Return [X, Y] of the center of cell containing provided text 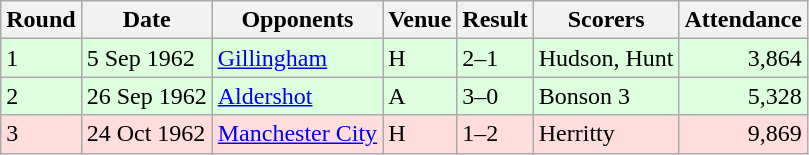
Venue [420, 20]
2 [41, 96]
1 [41, 58]
26 Sep 1962 [146, 96]
Opponents [297, 20]
5,328 [743, 96]
9,869 [743, 134]
3 [41, 134]
Manchester City [297, 134]
24 Oct 1962 [146, 134]
1–2 [495, 134]
Date [146, 20]
Bonson 3 [606, 96]
3–0 [495, 96]
Herritty [606, 134]
A [420, 96]
Scorers [606, 20]
Attendance [743, 20]
Aldershot [297, 96]
3,864 [743, 58]
2–1 [495, 58]
5 Sep 1962 [146, 58]
Result [495, 20]
Hudson, Hunt [606, 58]
Gillingham [297, 58]
Round [41, 20]
